Scan for the cell matching the given text and deliver its [X, Y] coordinate at center. 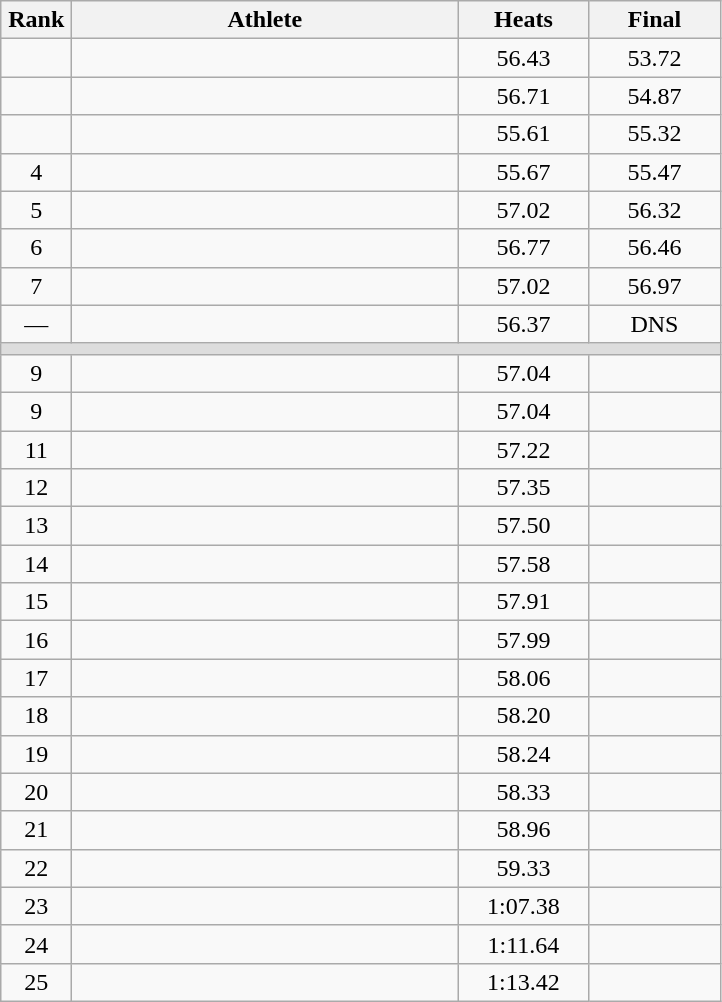
57.91 [524, 602]
55.32 [654, 134]
4 [36, 172]
18 [36, 716]
24 [36, 944]
57.22 [524, 449]
56.77 [524, 248]
55.47 [654, 172]
1:07.38 [524, 906]
Heats [524, 20]
21 [36, 830]
1:13.42 [524, 982]
53.72 [654, 58]
14 [36, 564]
54.87 [654, 96]
58.24 [524, 754]
13 [36, 526]
56.71 [524, 96]
57.35 [524, 488]
23 [36, 906]
15 [36, 602]
Final [654, 20]
Athlete [265, 20]
22 [36, 868]
56.46 [654, 248]
12 [36, 488]
56.32 [654, 210]
6 [36, 248]
57.50 [524, 526]
Rank [36, 20]
59.33 [524, 868]
58.20 [524, 716]
57.99 [524, 640]
56.97 [654, 286]
58.96 [524, 830]
17 [36, 678]
7 [36, 286]
5 [36, 210]
58.06 [524, 678]
55.61 [524, 134]
11 [36, 449]
16 [36, 640]
56.37 [524, 324]
57.58 [524, 564]
DNS [654, 324]
19 [36, 754]
58.33 [524, 792]
55.67 [524, 172]
1:11.64 [524, 944]
20 [36, 792]
56.43 [524, 58]
— [36, 324]
25 [36, 982]
